Provide the [X, Y] coordinate of the cell's center where the given text is located.  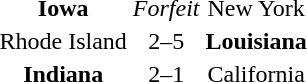
2–5 [166, 41]
